Identify which cell holds the provided text, then report its [x, y] central coordinate. 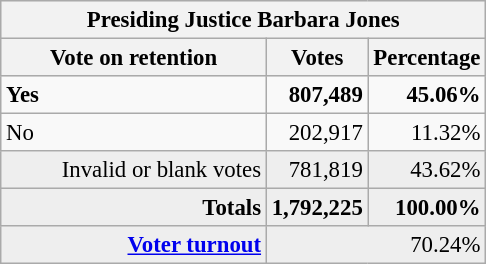
Percentage [427, 58]
Invalid or blank votes [134, 170]
Presiding Justice Barbara Jones [244, 20]
45.06% [427, 95]
11.32% [427, 133]
Vote on retention [134, 58]
100.00% [427, 208]
70.24% [376, 245]
43.62% [427, 170]
807,489 [317, 95]
Voter turnout [134, 245]
No [134, 133]
Totals [134, 208]
202,917 [317, 133]
Yes [134, 95]
781,819 [317, 170]
1,792,225 [317, 208]
Votes [317, 58]
